Capture the cell that displays the provided text and extract its [x, y] central coordinate. 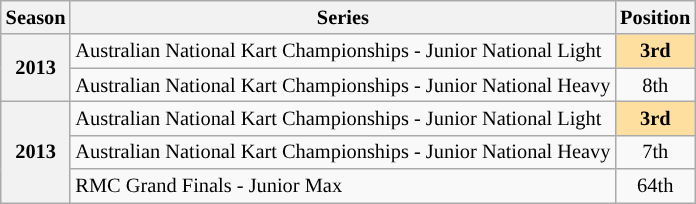
Position [655, 17]
RMC Grand Finals - Junior Max [342, 186]
Series [342, 17]
7th [655, 152]
8th [655, 85]
Season [36, 17]
64th [655, 186]
